Return the (x, y) coordinate for the center point of the cell that contains the specified text.  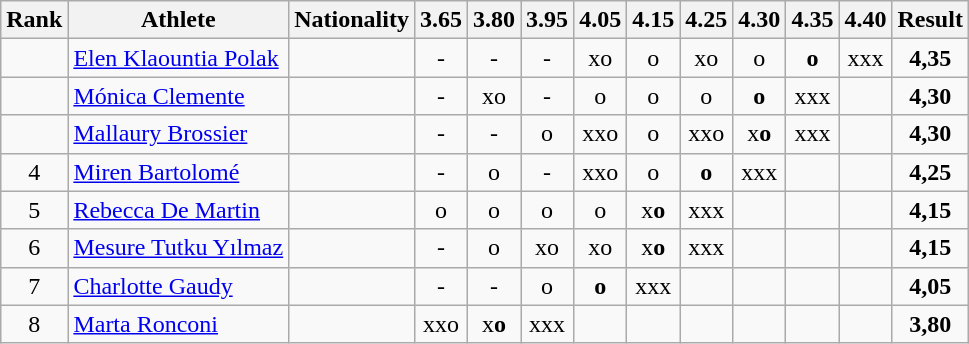
4,35 (930, 58)
Mónica Clemente (178, 96)
4.30 (760, 20)
4 (34, 172)
3.80 (494, 20)
4,05 (930, 286)
4.15 (654, 20)
Rank (34, 20)
Miren Bartolomé (178, 172)
Rebecca De Martin (178, 210)
Marta Ronconi (178, 324)
4.40 (866, 20)
Elen Klaountia Polak (178, 58)
4.35 (812, 20)
Nationality (352, 20)
5 (34, 210)
Athlete (178, 20)
3.65 (440, 20)
3.95 (548, 20)
3,80 (930, 324)
4.25 (706, 20)
7 (34, 286)
4.05 (600, 20)
4,25 (930, 172)
Mallaury Brossier (178, 134)
Mesure Tutku Yılmaz (178, 248)
Result (930, 20)
6 (34, 248)
8 (34, 324)
Charlotte Gaudy (178, 286)
